Pinpoint the cell where the given text exists, returning its [X, Y] midpoint coordinate. 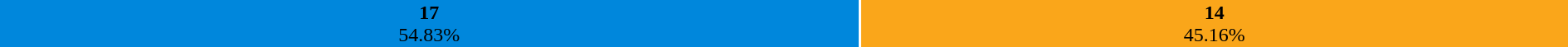
1754.83% [430, 23]
1445.16% [1215, 23]
